From the cell containing the given text, extract its center point as [x, y] coordinate. 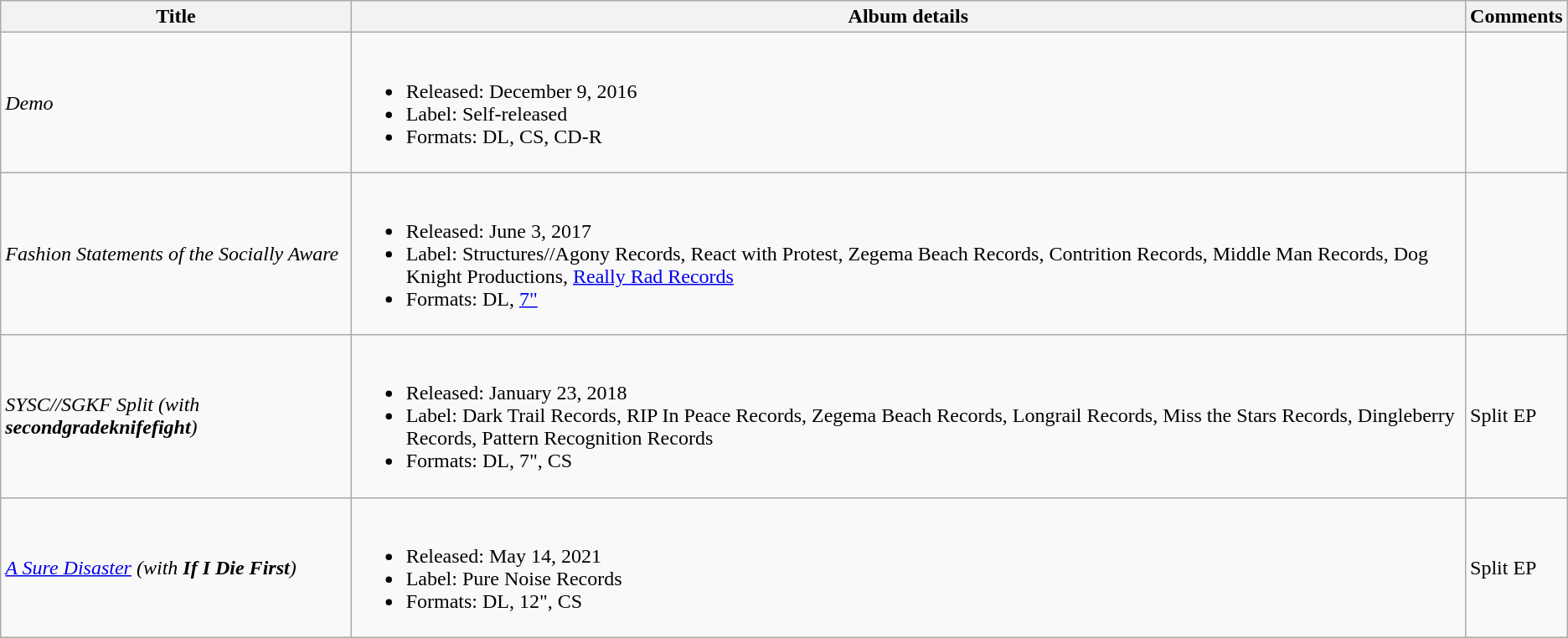
Title [176, 17]
SYSC//SGKF Split (with secondgradeknifefight) [176, 416]
A Sure Disaster (with If I Die First) [176, 568]
Comments [1517, 17]
Album details [908, 17]
Fashion Statements of the Socially Aware [176, 254]
Released: December 9, 2016Label: Self-releasedFormats: DL, CS, CD-R [908, 102]
Released: May 14, 2021Label: Pure Noise RecordsFormats: DL, 12", CS [908, 568]
Demo [176, 102]
